Locate the cell with the specified text and output its (x, y) center coordinate. 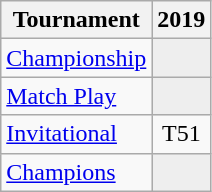
Championship (76, 58)
Invitational (76, 134)
2019 (182, 20)
Match Play (76, 96)
Tournament (76, 20)
Champions (76, 172)
T51 (182, 134)
